Return (X, Y) of the center of cell containing provided text 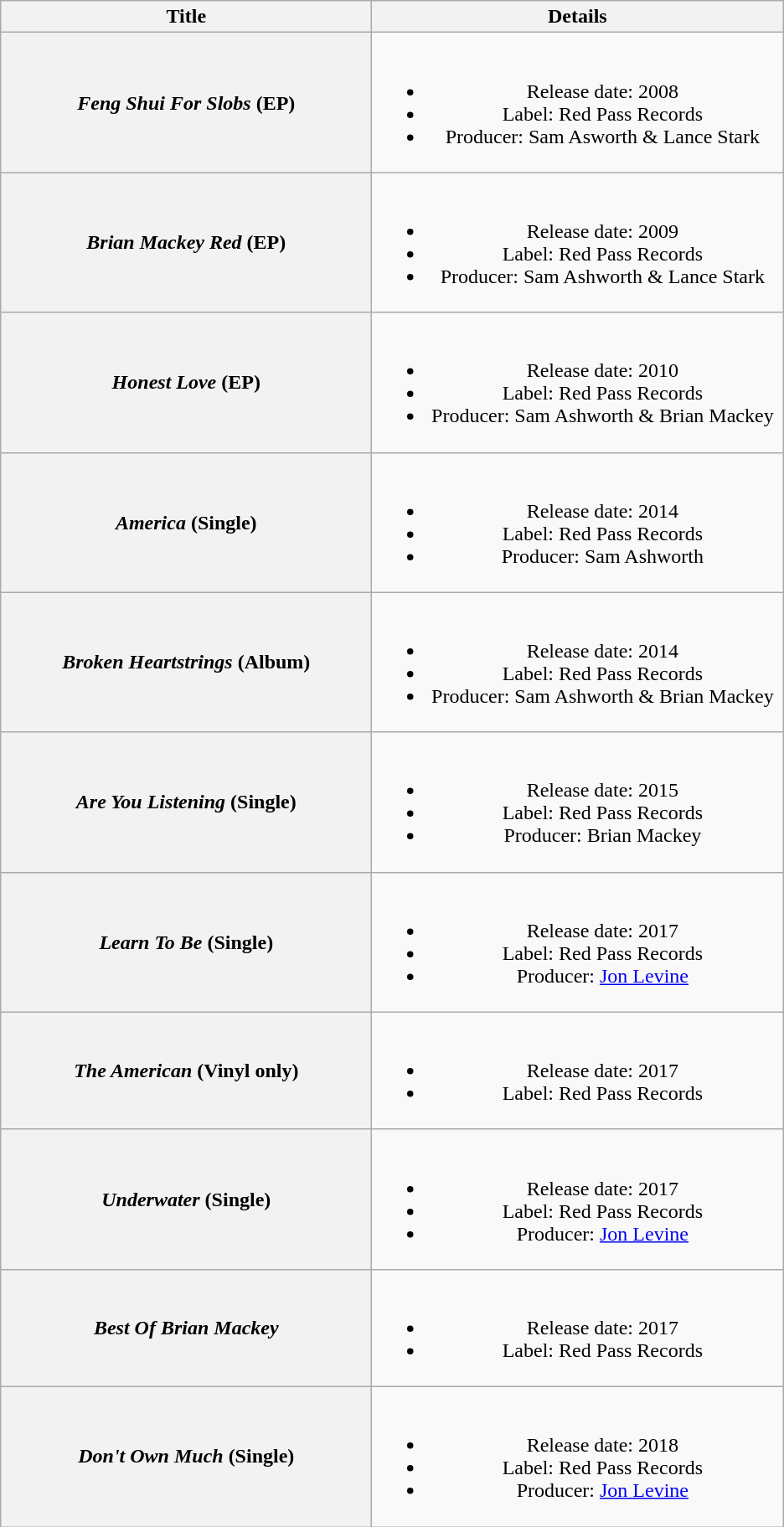
Broken Heartstrings (Album) (186, 662)
America (Single) (186, 523)
Honest Love (EP) (186, 382)
Feng Shui For Slobs (EP) (186, 102)
Are You Listening (Single) (186, 802)
Release date: 2009Label: Red Pass RecordsProducer: Sam Ashworth & Lance Stark (578, 243)
Release date: 2010Label: Red Pass RecordsProducer: Sam Ashworth & Brian Mackey (578, 382)
Learn To Be (Single) (186, 941)
Underwater (Single) (186, 1199)
Release date: 2018Label: Red Pass RecordsProducer: Jon Levine (578, 1456)
Release date: 2014Label: Red Pass RecordsProducer: Sam Ashworth & Brian Mackey (578, 662)
The American (Vinyl only) (186, 1070)
Release date: 2014Label: Red Pass RecordsProducer: Sam Ashworth (578, 523)
Release date: 2008Label: Red Pass RecordsProducer: Sam Asworth & Lance Stark (578, 102)
Best Of Brian Mackey (186, 1328)
Details (578, 17)
Brian Mackey Red (EP) (186, 243)
Don't Own Much (Single) (186, 1456)
Title (186, 17)
Release date: 2015Label: Red Pass RecordsProducer: Brian Mackey (578, 802)
